Identify which cell holds the provided text, then report its [X, Y] central coordinate. 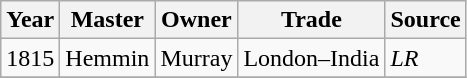
Year [30, 20]
Owner [196, 20]
Murray [196, 58]
Source [426, 20]
LR [426, 58]
London–India [312, 58]
1815 [30, 58]
Master [108, 20]
Hemmin [108, 58]
Trade [312, 20]
